Locate the cell with the specified text and output its (X, Y) center coordinate. 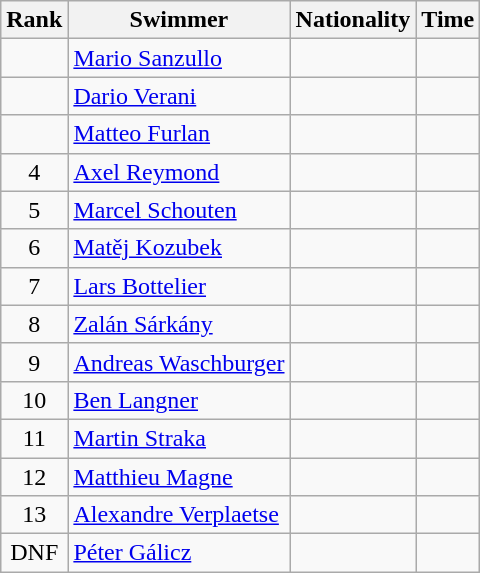
Alexandre Verplaetse (179, 515)
Andreas Waschburger (179, 362)
Rank (34, 20)
8 (34, 324)
DNF (34, 553)
Nationality (353, 20)
Mario Sanzullo (179, 58)
Zalán Sárkány (179, 324)
Ben Langner (179, 400)
7 (34, 286)
Matthieu Magne (179, 477)
12 (34, 477)
Axel Reymond (179, 172)
5 (34, 210)
4 (34, 172)
13 (34, 515)
Marcel Schouten (179, 210)
Matěj Kozubek (179, 248)
11 (34, 438)
Matteo Furlan (179, 134)
Dario Verani (179, 96)
Swimmer (179, 20)
9 (34, 362)
Time (448, 20)
Martin Straka (179, 438)
10 (34, 400)
6 (34, 248)
Lars Bottelier (179, 286)
Péter Gálicz (179, 553)
